Locate the cell with the specified text and output its [X, Y] center coordinate. 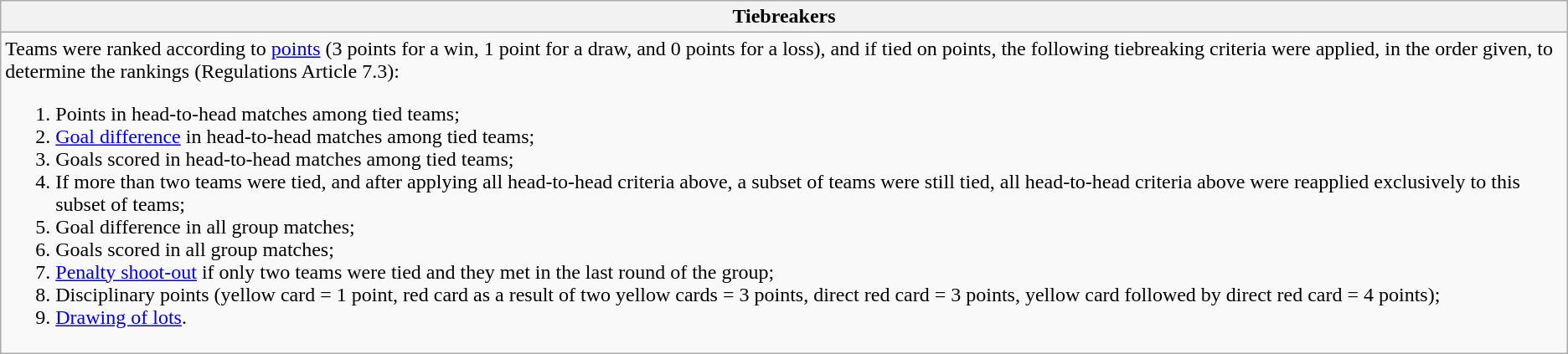
Tiebreakers [784, 17]
